Extract the (X, Y) coordinate from the center of the cell holding the provided text.  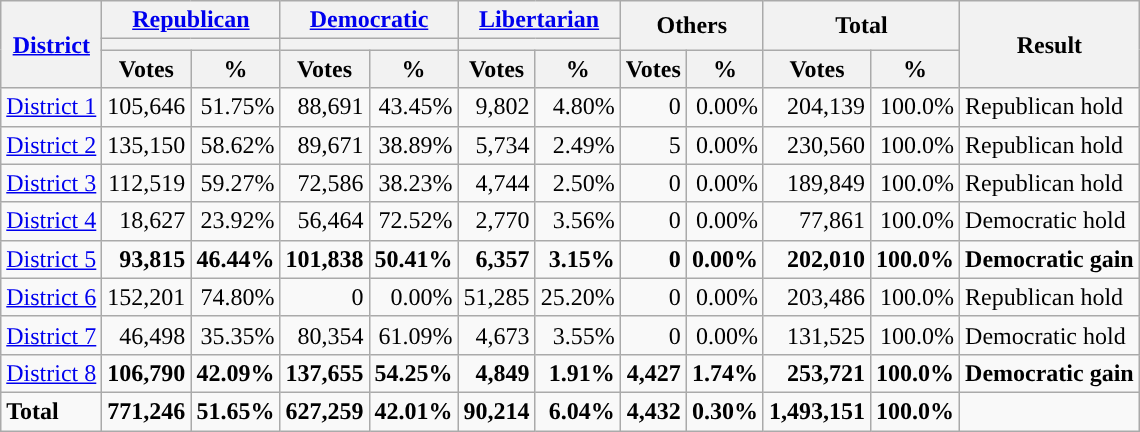
202,010 (816, 259)
203,486 (816, 297)
District (52, 44)
District 6 (52, 297)
Result (1050, 44)
5 (653, 145)
23.92% (236, 221)
2.49% (578, 145)
101,838 (324, 259)
50.41% (414, 259)
6,357 (496, 259)
189,849 (816, 183)
93,815 (146, 259)
89,671 (324, 145)
61.09% (414, 335)
58.62% (236, 145)
106,790 (146, 373)
88,691 (324, 107)
3.56% (578, 221)
771,246 (146, 411)
Others (692, 26)
80,354 (324, 335)
Republican (191, 20)
204,139 (816, 107)
District 2 (52, 145)
2,770 (496, 221)
18,627 (146, 221)
4,849 (496, 373)
4,432 (653, 411)
1.91% (578, 373)
6.04% (578, 411)
131,525 (816, 335)
42.09% (236, 373)
77,861 (816, 221)
District 3 (52, 183)
25.20% (578, 297)
District 5 (52, 259)
38.23% (414, 183)
137,655 (324, 373)
4,427 (653, 373)
46,498 (146, 335)
90,214 (496, 411)
51.65% (236, 411)
51.75% (236, 107)
District 1 (52, 107)
Democratic (369, 20)
4,744 (496, 183)
0.30% (724, 411)
42.01% (414, 411)
72,586 (324, 183)
1.74% (724, 373)
43.45% (414, 107)
72.52% (414, 221)
152,201 (146, 297)
59.27% (236, 183)
District 7 (52, 335)
4,673 (496, 335)
Libertarian (539, 20)
230,560 (816, 145)
35.35% (236, 335)
38.89% (414, 145)
1,493,151 (816, 411)
74.80% (236, 297)
135,150 (146, 145)
105,646 (146, 107)
District 8 (52, 373)
3.15% (578, 259)
112,519 (146, 183)
56,464 (324, 221)
46.44% (236, 259)
4.80% (578, 107)
5,734 (496, 145)
2.50% (578, 183)
3.55% (578, 335)
9,802 (496, 107)
253,721 (816, 373)
54.25% (414, 373)
District 4 (52, 221)
627,259 (324, 411)
51,285 (496, 297)
